Return the (x, y) coordinate for the center point of the cell that contains the specified text.  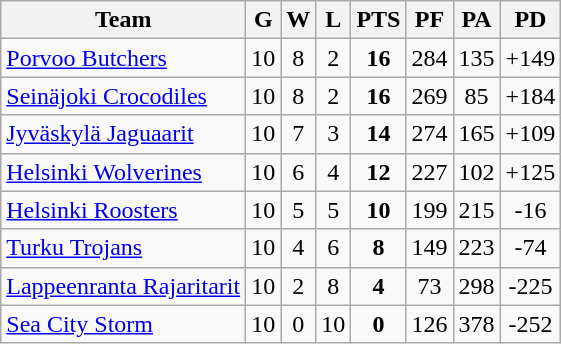
199 (430, 210)
7 (298, 134)
85 (476, 96)
PTS (378, 20)
135 (476, 58)
W (298, 20)
Sea City Storm (124, 324)
Lappeenranta Rajaritarit (124, 286)
149 (430, 248)
102 (476, 172)
Turku Trojans (124, 248)
-225 (530, 286)
274 (430, 134)
298 (476, 286)
126 (430, 324)
14 (378, 134)
+184 (530, 96)
-74 (530, 248)
-252 (530, 324)
3 (334, 134)
Helsinki Wolverines (124, 172)
12 (378, 172)
PF (430, 20)
378 (476, 324)
+149 (530, 58)
+109 (530, 134)
215 (476, 210)
Porvoo Butchers (124, 58)
227 (430, 172)
165 (476, 134)
73 (430, 286)
Team (124, 20)
Helsinki Roosters (124, 210)
PA (476, 20)
PD (530, 20)
-16 (530, 210)
Jyväskylä Jaguaarit (124, 134)
+125 (530, 172)
G (264, 20)
223 (476, 248)
269 (430, 96)
L (334, 20)
284 (430, 58)
Seinäjoki Crocodiles (124, 96)
